Return the [x, y] coordinate for the center point of the cell that contains the specified text.  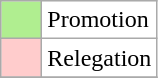
Relegation [100, 58]
Promotion [100, 20]
